Provide the [x, y] coordinate of the cell's center where the given text is located.  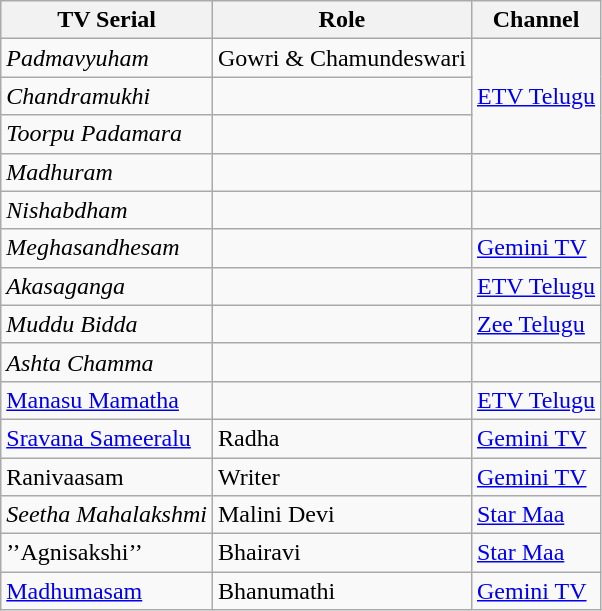
Muddu Bidda [107, 324]
Padmavyuham [107, 58]
Zee Telugu [536, 324]
Channel [536, 20]
Madhumasam [107, 591]
Writer [342, 477]
Sravana Sameeralu [107, 438]
Madhuram [107, 172]
Manasu Mamatha [107, 400]
Nishabdham [107, 210]
Ranivaasam [107, 477]
Gowri & Chamundeswari [342, 58]
Role [342, 20]
Chandramukhi [107, 96]
’’Agnisakshi’’ [107, 553]
Seetha Mahalakshmi [107, 515]
Bhanumathi [342, 591]
Radha [342, 438]
Meghasandhesam [107, 248]
Toorpu Padamara [107, 134]
Ashta Chamma [107, 362]
Bhairavi [342, 553]
Malini Devi [342, 515]
Akasaganga [107, 286]
TV Serial [107, 20]
